Identify which cell holds the provided text, then report its (x, y) central coordinate. 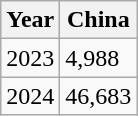
China (98, 20)
Year (30, 20)
4,988 (98, 58)
2023 (30, 58)
46,683 (98, 96)
2024 (30, 96)
